From the cell containing the given text, extract its center point as [x, y] coordinate. 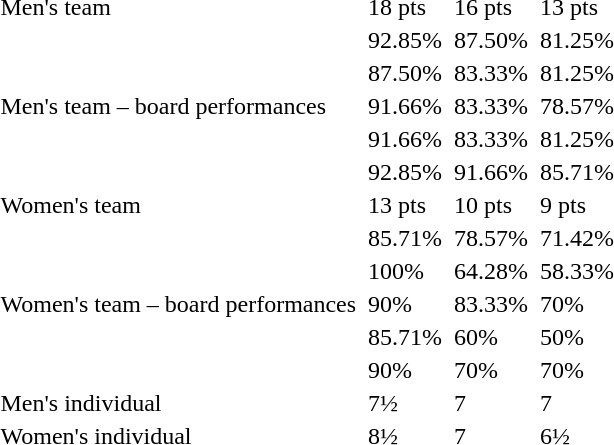
7½ [406, 403]
60% [492, 337]
13 pts [406, 205]
70% [492, 370]
78.57% [492, 238]
64.28% [492, 271]
7 [492, 403]
10 pts [492, 205]
100% [406, 271]
